Return the [X, Y] coordinate for the center point of the cell that contains the specified text.  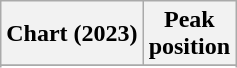
Chart (2023) [72, 34]
Peakposition [189, 34]
